Capture the cell that displays the provided text and extract its (x, y) central coordinate. 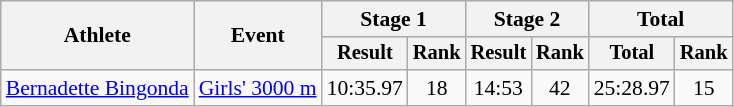
Stage 2 (528, 19)
Event (258, 36)
42 (560, 88)
18 (437, 88)
25:28.97 (632, 88)
14:53 (499, 88)
Bernadette Bingonda (98, 88)
Athlete (98, 36)
Stage 1 (394, 19)
15 (704, 88)
Girls' 3000 m (258, 88)
10:35.97 (365, 88)
